Locate the cell with the specified text and output its [x, y] center coordinate. 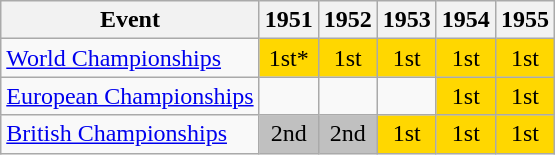
1st* [288, 58]
European Championships [130, 96]
1952 [348, 20]
1953 [406, 20]
1955 [524, 20]
1954 [466, 20]
1951 [288, 20]
Event [130, 20]
World Championships [130, 58]
British Championships [130, 134]
